Find where the given text appears and provide that cell's center as (x, y) coordinate. 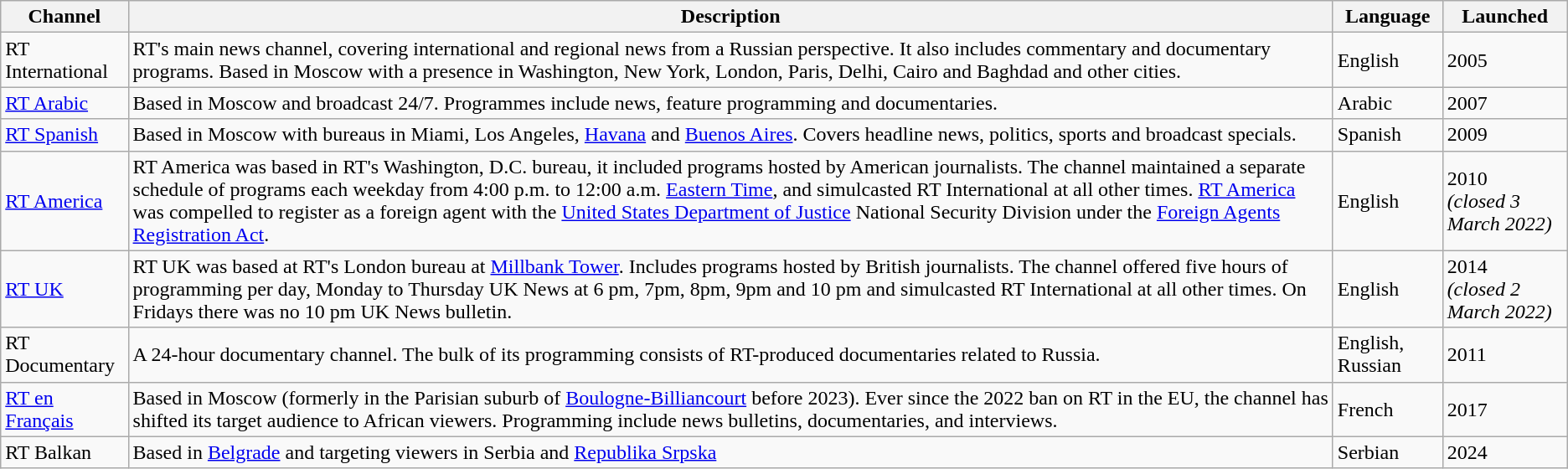
2005 (1504, 60)
French (1387, 409)
Launched (1504, 17)
RT America (64, 201)
English, Russian (1387, 355)
RT en Français (64, 409)
2017 (1504, 409)
2010(closed 3 March 2022) (1504, 201)
Arabic (1387, 103)
Based in Belgrade and targeting viewers in Serbia and Republika Srpska (730, 452)
Spanish (1387, 135)
Serbian (1387, 452)
Language (1387, 17)
Based in Moscow with bureaus in Miami, Los Angeles, Havana and Buenos Aires. Covers headline news, politics, sports and broadcast specials. (730, 135)
Description (730, 17)
RT International (64, 60)
Channel (64, 17)
2011 (1504, 355)
RT Arabic (64, 103)
2009 (1504, 135)
2007 (1504, 103)
A 24-hour documentary channel. The bulk of its programming consists of RT-produced documentaries related to Russia. (730, 355)
RT UK (64, 289)
RT Spanish (64, 135)
Based in Moscow and broadcast 24/7. Programmes include news, feature programming and documentaries. (730, 103)
2024 (1504, 452)
2014(closed 2 March 2022) (1504, 289)
RT Documentary (64, 355)
RT Balkan (64, 452)
